Search for the cell housing the specified text and yield its [x, y] center coordinate. 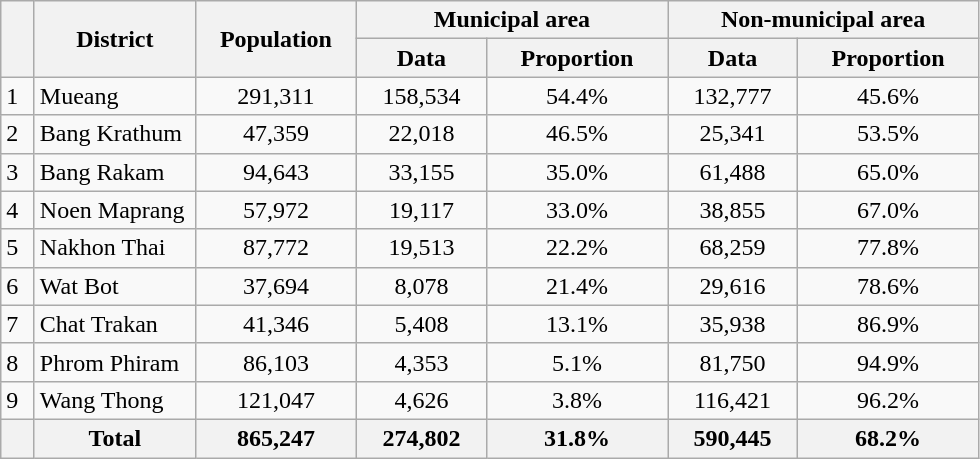
86.9% [888, 324]
Population [276, 39]
Noen Maprang [114, 210]
37,694 [276, 286]
81,750 [733, 362]
590,445 [733, 438]
35.0% [576, 172]
Wat Bot [114, 286]
121,047 [276, 400]
68,259 [733, 248]
54.4% [576, 96]
47,359 [276, 134]
41,346 [276, 324]
31.8% [576, 438]
53.5% [888, 134]
132,777 [733, 96]
65.0% [888, 172]
46.5% [576, 134]
68.2% [888, 438]
Mueang [114, 96]
Chat Trakan [114, 324]
291,311 [276, 96]
Municipal area [512, 20]
Non-municipal area [824, 20]
District [114, 39]
21.4% [576, 286]
1 [18, 96]
116,421 [733, 400]
35,938 [733, 324]
57,972 [276, 210]
96.2% [888, 400]
3.8% [576, 400]
78.6% [888, 286]
4,626 [421, 400]
94.9% [888, 362]
19,117 [421, 210]
Bang Krathum [114, 134]
4 [18, 210]
9 [18, 400]
61,488 [733, 172]
87,772 [276, 248]
5.1% [576, 362]
22,018 [421, 134]
274,802 [421, 438]
38,855 [733, 210]
4,353 [421, 362]
33,155 [421, 172]
25,341 [733, 134]
Total [114, 438]
8,078 [421, 286]
3 [18, 172]
86,103 [276, 362]
5,408 [421, 324]
67.0% [888, 210]
13.1% [576, 324]
29,616 [733, 286]
22.2% [576, 248]
Nakhon Thai [114, 248]
19,513 [421, 248]
77.8% [888, 248]
33.0% [576, 210]
2 [18, 134]
94,643 [276, 172]
Phrom Phiram [114, 362]
5 [18, 248]
45.6% [888, 96]
Bang Rakam [114, 172]
158,534 [421, 96]
Wang Thong [114, 400]
7 [18, 324]
8 [18, 362]
865,247 [276, 438]
6 [18, 286]
